Scan for the cell matching the given text and deliver its (x, y) coordinate at center. 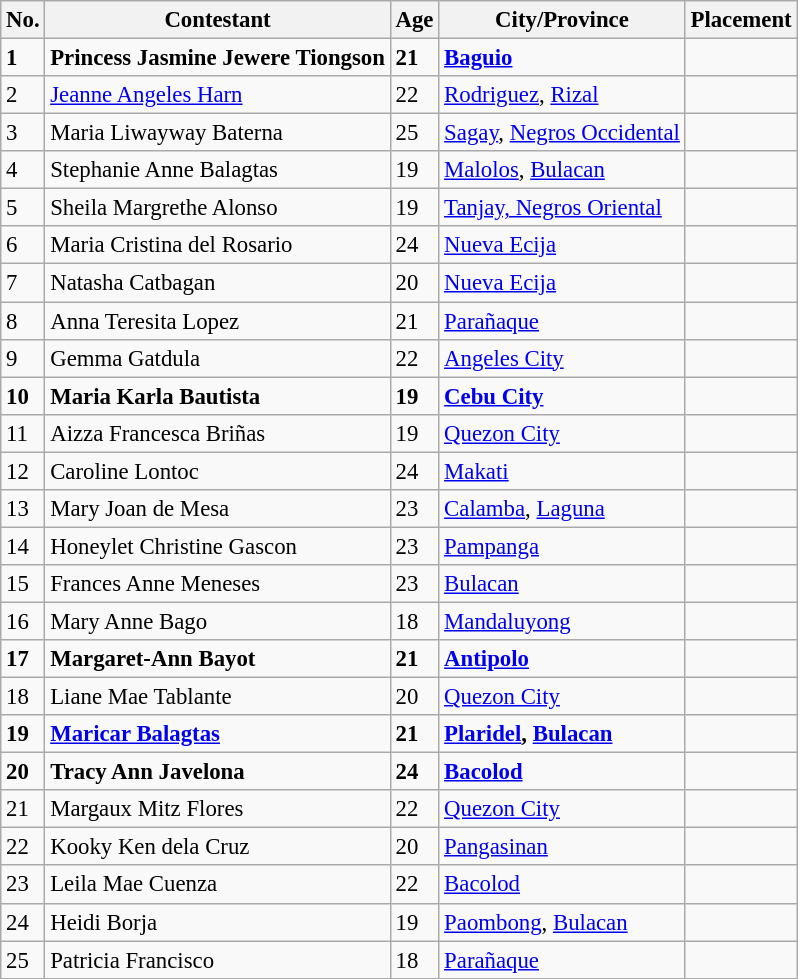
Paombong, Bulacan (562, 922)
Stephanie Anne Balagtas (218, 170)
Rodriguez, Rizal (562, 95)
17 (23, 659)
Princess Jasmine Jewere Tiongson (218, 58)
Caroline Lontoc (218, 471)
13 (23, 509)
Margaret-Ann Bayot (218, 659)
Makati (562, 471)
Leila Mae Cuenza (218, 885)
9 (23, 358)
Calamba, Laguna (562, 509)
Pampanga (562, 546)
Bulacan (562, 584)
Baguio (562, 58)
6 (23, 245)
7 (23, 283)
Mandaluyong (562, 621)
Contestant (218, 20)
Aizza Francesca Briñas (218, 433)
2 (23, 95)
16 (23, 621)
8 (23, 321)
Tanjay, Negros Oriental (562, 208)
Placement (741, 20)
Anna Teresita Lopez (218, 321)
Margaux Mitz Flores (218, 809)
15 (23, 584)
14 (23, 546)
Patricia Francisco (218, 960)
Maria Liwayway Baterna (218, 133)
Malolos, Bulacan (562, 170)
Cebu City (562, 396)
Gemma Gatdula (218, 358)
Maria Cristina del Rosario (218, 245)
Mary Anne Bago (218, 621)
Sheila Margrethe Alonso (218, 208)
Maricar Balagtas (218, 734)
Tracy Ann Javelona (218, 772)
3 (23, 133)
Mary Joan de Mesa (218, 509)
Pangasinan (562, 847)
Plaridel, Bulacan (562, 734)
Frances Anne Meneses (218, 584)
1 (23, 58)
Maria Karla Bautista (218, 396)
12 (23, 471)
Natasha Catbagan (218, 283)
Honeylet Christine Gascon (218, 546)
Sagay, Negros Occidental (562, 133)
5 (23, 208)
Kooky Ken dela Cruz (218, 847)
4 (23, 170)
Antipolo (562, 659)
Angeles City (562, 358)
Heidi Borja (218, 922)
11 (23, 433)
City/Province (562, 20)
Liane Mae Tablante (218, 697)
10 (23, 396)
Jeanne Angeles Harn (218, 95)
No. (23, 20)
Age (414, 20)
